For the text-containing cell, return its midpoint in (x, y) coordinate format. 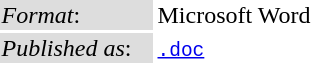
Published as: (76, 48)
Format: (76, 15)
